Determine the [X, Y] coordinate at the center of the cell enclosing the given text.  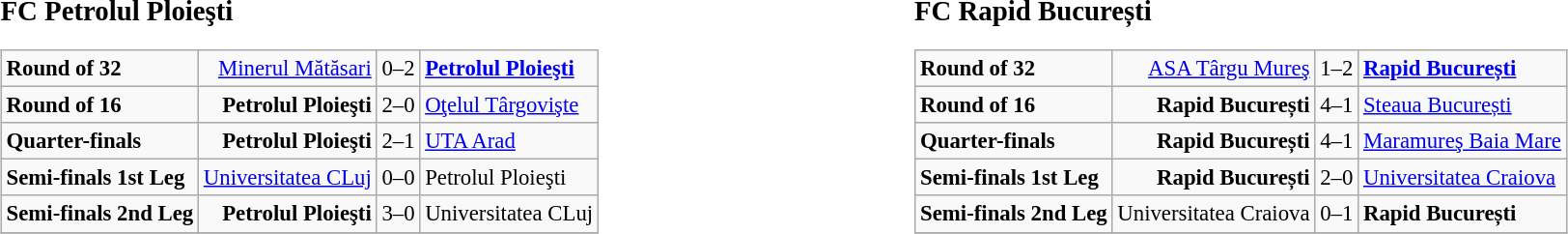
Oţelul Târgovişte [510, 105]
0–1 [1336, 214]
0–2 [398, 69]
ASA Târgu Mureş [1214, 69]
Steaua București [1463, 105]
0–0 [398, 178]
2–1 [398, 141]
1–2 [1336, 69]
Maramureş Baia Mare [1463, 141]
UTA Arad [510, 141]
Minerul Mătăsari [288, 69]
3–0 [398, 214]
